Locate the cell with the specified text and output its [X, Y] center coordinate. 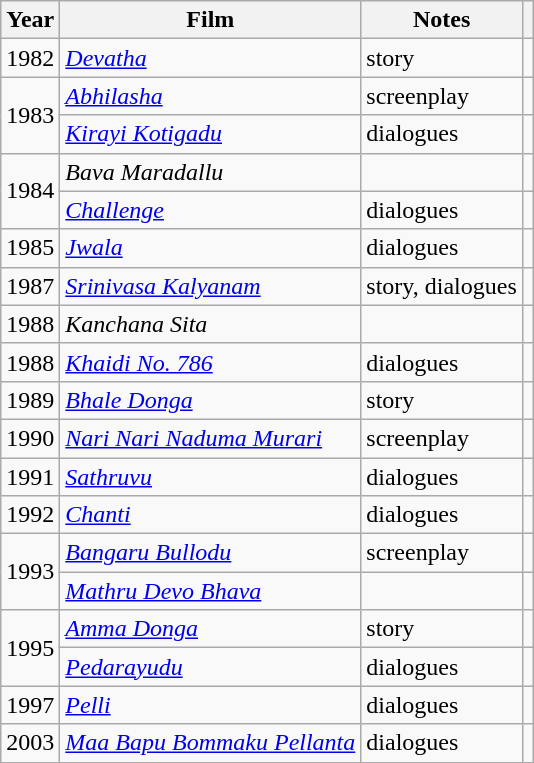
story, dialogues [442, 286]
1997 [30, 705]
Bhale Donga [210, 400]
Abhilasha [210, 96]
1982 [30, 58]
1993 [30, 572]
Maa Bapu Bommaku Pellanta [210, 743]
Kanchana Sita [210, 324]
Notes [442, 20]
Sathruvu [210, 477]
2003 [30, 743]
Amma Donga [210, 629]
1987 [30, 286]
Pelli [210, 705]
Mathru Devo Bhava [210, 591]
Chanti [210, 515]
1990 [30, 438]
Nari Nari Naduma Murari [210, 438]
Srinivasa Kalyanam [210, 286]
1984 [30, 191]
1991 [30, 477]
Devatha [210, 58]
Pedarayudu [210, 667]
Bava Maradallu [210, 172]
1989 [30, 400]
Year [30, 20]
1992 [30, 515]
Khaidi No. 786 [210, 362]
Bangaru Bullodu [210, 553]
Jwala [210, 248]
Challenge [210, 210]
Film [210, 20]
Kirayi Kotigadu [210, 134]
1983 [30, 115]
1985 [30, 248]
1995 [30, 648]
